For the text-containing cell, return its midpoint in (X, Y) coordinate format. 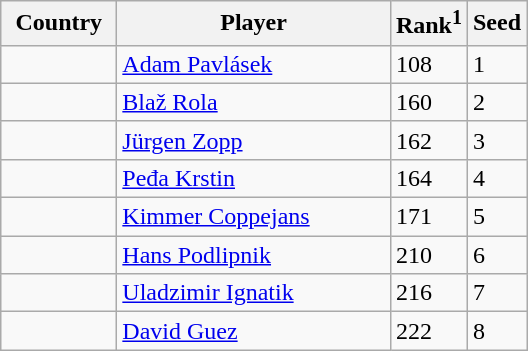
160 (428, 102)
5 (496, 217)
108 (428, 64)
Uladzimir Ignatik (254, 293)
6 (496, 255)
222 (428, 331)
171 (428, 217)
David Guez (254, 331)
2 (496, 102)
164 (428, 178)
Seed (496, 24)
210 (428, 255)
Adam Pavlásek (254, 64)
216 (428, 293)
Country (59, 24)
1 (496, 64)
162 (428, 140)
8 (496, 331)
3 (496, 140)
Hans Podlipnik (254, 255)
7 (496, 293)
Peđa Krstin (254, 178)
Player (254, 24)
Rank1 (428, 24)
Jürgen Zopp (254, 140)
4 (496, 178)
Blaž Rola (254, 102)
Kimmer Coppejans (254, 217)
